Scan for the cell matching the given text and deliver its (X, Y) coordinate at center. 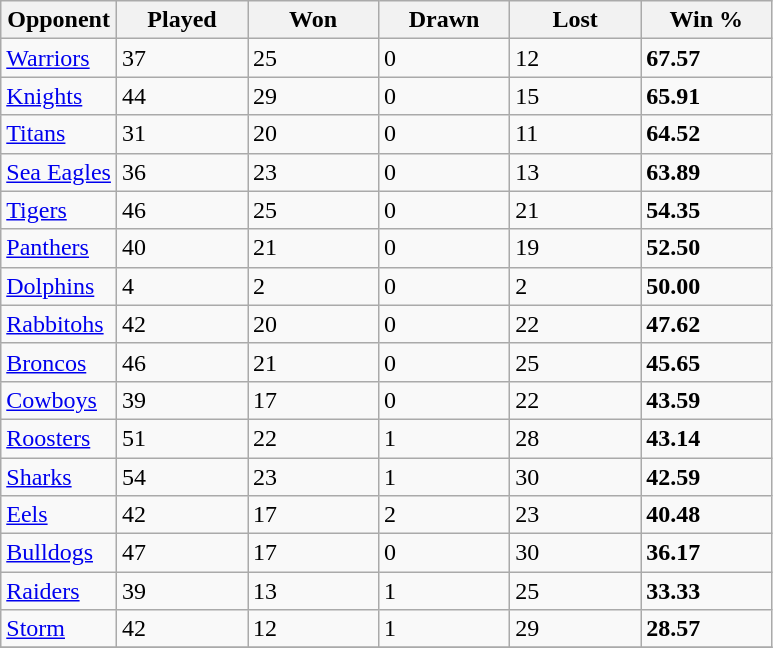
Titans (59, 134)
42.59 (706, 477)
Sharks (59, 477)
40.48 (706, 515)
52.50 (706, 248)
47.62 (706, 324)
15 (576, 96)
Win % (706, 20)
54.35 (706, 210)
36.17 (706, 553)
45.65 (706, 362)
31 (182, 134)
Won (314, 20)
44 (182, 96)
Cowboys (59, 400)
Dolphins (59, 286)
Opponent (59, 20)
Rabbitohs (59, 324)
Storm (59, 629)
51 (182, 438)
63.89 (706, 172)
4 (182, 286)
Knights (59, 96)
67.57 (706, 58)
Tigers (59, 210)
Broncos (59, 362)
54 (182, 477)
28.57 (706, 629)
Sea Eagles (59, 172)
19 (576, 248)
65.91 (706, 96)
Lost (576, 20)
64.52 (706, 134)
40 (182, 248)
36 (182, 172)
11 (576, 134)
43.14 (706, 438)
50.00 (706, 286)
Bulldogs (59, 553)
33.33 (706, 591)
Panthers (59, 248)
Played (182, 20)
37 (182, 58)
Warriors (59, 58)
Drawn (444, 20)
47 (182, 553)
Raiders (59, 591)
28 (576, 438)
43.59 (706, 400)
Roosters (59, 438)
Eels (59, 515)
